Determine the [X, Y] coordinate at the center of the cell enclosing the given text.  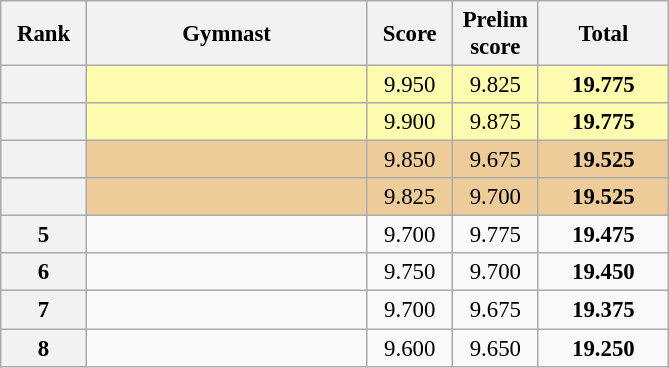
9.650 [496, 348]
9.775 [496, 235]
19.250 [604, 348]
19.450 [604, 273]
Score [410, 34]
9.600 [410, 348]
5 [44, 235]
9.875 [496, 122]
7 [44, 310]
19.475 [604, 235]
8 [44, 348]
Gymnast [226, 34]
9.900 [410, 122]
Total [604, 34]
9.750 [410, 273]
19.375 [604, 310]
9.950 [410, 85]
Rank [44, 34]
6 [44, 273]
9.850 [410, 160]
Prelim score [496, 34]
